Find where the given text appears and provide that cell's center as (x, y) coordinate. 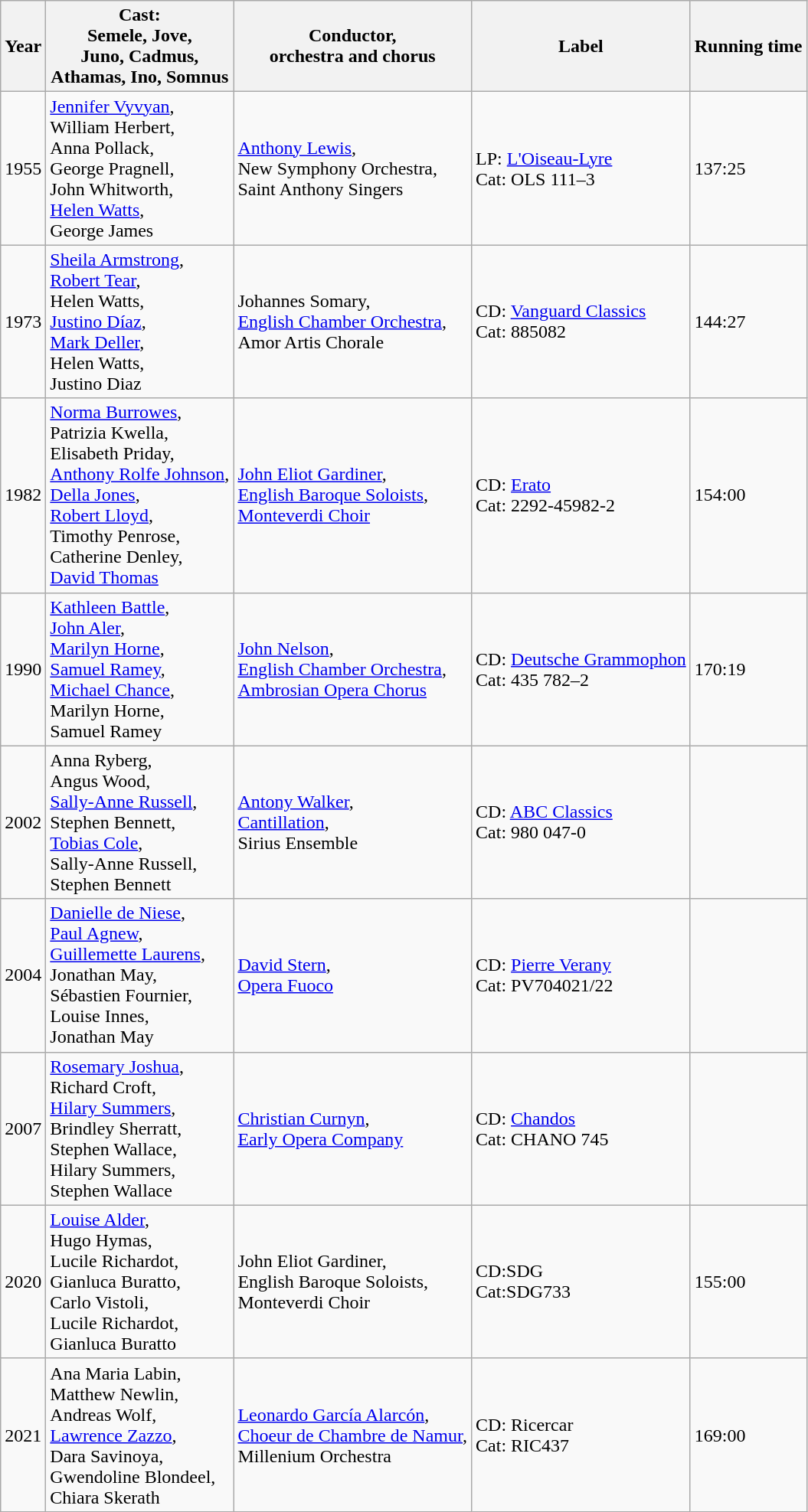
Label (581, 46)
Cast:Semele, Jove,Juno, Cadmus,Athamas, Ino, Somnus (139, 46)
Danielle de Niese,Paul Agnew,Guillemette Laurens,Jonathan May,Sébastien Fournier,Louise Innes,Jonathan May (139, 975)
CD:SDGCat:SDG733 (581, 1282)
170:19 (748, 669)
CD: RicercarCat: RIC437 (581, 1435)
CD: ChandosCat: CHANO 745 (581, 1128)
155:00 (748, 1282)
2004 (23, 975)
Christian Curnyn,Early Opera Company (352, 1128)
Anthony Lewis,New Symphony Orchestra,Saint Anthony Singers (352, 168)
David Stern,Opera Fuoco (352, 975)
CD: Pierre VeranyCat: PV704021/22 (581, 975)
Antony Walker,Cantillation,Sirius Ensemble (352, 822)
2002 (23, 822)
2021 (23, 1435)
2007 (23, 1128)
1955 (23, 168)
Norma Burrowes,Patrizia Kwella,Elisabeth Priday,Anthony Rolfe Johnson,Della Jones,Robert Lloyd,Timothy Penrose,Catherine Denley,David Thomas (139, 495)
CD: Deutsche GrammophonCat: 435 782–2 (581, 669)
Running time (748, 46)
John Nelson,English Chamber Orchestra,Ambrosian Opera Chorus (352, 669)
144:27 (748, 322)
Jennifer Vyvyan,William Herbert,Anna Pollack,George Pragnell,John Whitworth,Helen Watts,George James (139, 168)
1973 (23, 322)
154:00 (748, 495)
1982 (23, 495)
2020 (23, 1282)
Anna Ryberg,Angus Wood,Sally-Anne Russell,Stephen Bennett,Tobias Cole,Sally-Anne Russell,Stephen Bennett (139, 822)
Year (23, 46)
Rosemary Joshua,Richard Croft,Hilary Summers,Brindley Sherratt,Stephen Wallace,Hilary Summers,Stephen Wallace (139, 1128)
169:00 (748, 1435)
Kathleen Battle,John Aler,Marilyn Horne,Samuel Ramey,Michael Chance,Marilyn Horne,Samuel Ramey (139, 669)
Louise Alder,Hugo Hymas,Lucile Richardot,Gianluca Buratto,Carlo Vistoli,Lucile Richardot,Gianluca Buratto (139, 1282)
CD: EratoCat: 2292-45982-2 (581, 495)
Sheila Armstrong,Robert Tear,Helen Watts,Justino Díaz,Mark Deller,Helen Watts,Justino Diaz (139, 322)
Ana Maria Labin,Matthew Newlin,Andreas Wolf,Lawrence Zazzo,Dara Savinoya,Gwendoline Blondeel,Chiara Skerath (139, 1435)
Conductor,orchestra and chorus (352, 46)
Leonardo García Alarcón,Choeur de Chambre de Namur,Millenium Orchestra (352, 1435)
137:25 (748, 168)
1990 (23, 669)
CD: Vanguard ClassicsCat: 885082 (581, 322)
Johannes Somary,English Chamber Orchestra,Amor Artis Chorale (352, 322)
LP: L'Oiseau-LyreCat: OLS 111–3 (581, 168)
CD: ABC ClassicsCat: 980 047-0 (581, 822)
